From the cell containing the given text, extract its center point as (X, Y) coordinate. 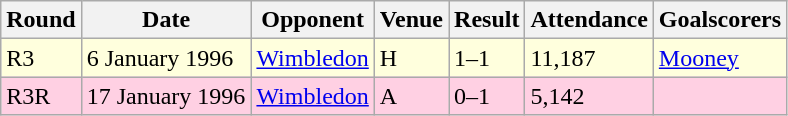
Result (487, 20)
Round (41, 20)
A (411, 96)
6 January 1996 (166, 58)
Venue (411, 20)
17 January 1996 (166, 96)
1–1 (487, 58)
R3 (41, 58)
Goalscorers (720, 20)
H (411, 58)
11,187 (589, 58)
Attendance (589, 20)
Opponent (312, 20)
Date (166, 20)
Mooney (720, 58)
R3R (41, 96)
5,142 (589, 96)
0–1 (487, 96)
